Output the (x, y) coordinate of the center of the cell containing the given text.  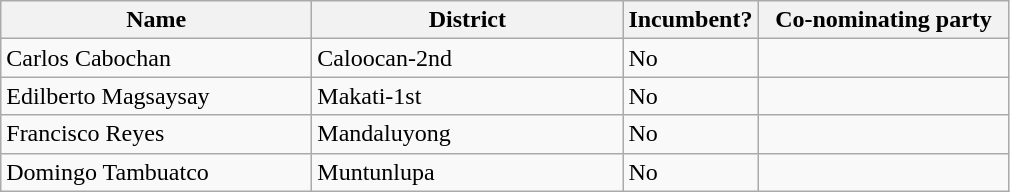
Name (156, 20)
Francisco Reyes (156, 134)
Caloocan-2nd (468, 58)
Co-nominating party (884, 20)
Muntunlupa (468, 172)
Edilberto Magsaysay (156, 96)
Domingo Tambuatco (156, 172)
Makati-1st (468, 96)
Carlos Cabochan (156, 58)
District (468, 20)
Incumbent? (690, 20)
Mandaluyong (468, 134)
